From the cell containing the given text, extract its center point as (x, y) coordinate. 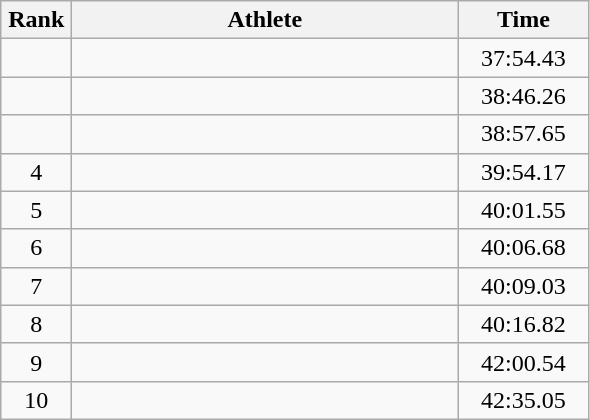
4 (36, 172)
40:01.55 (524, 210)
Rank (36, 20)
5 (36, 210)
8 (36, 324)
6 (36, 248)
40:06.68 (524, 248)
10 (36, 400)
9 (36, 362)
42:35.05 (524, 400)
Athlete (265, 20)
40:16.82 (524, 324)
39:54.17 (524, 172)
37:54.43 (524, 58)
38:57.65 (524, 134)
Time (524, 20)
7 (36, 286)
42:00.54 (524, 362)
40:09.03 (524, 286)
38:46.26 (524, 96)
